Provide the [x, y] coordinate of the cell's center where the given text is located.  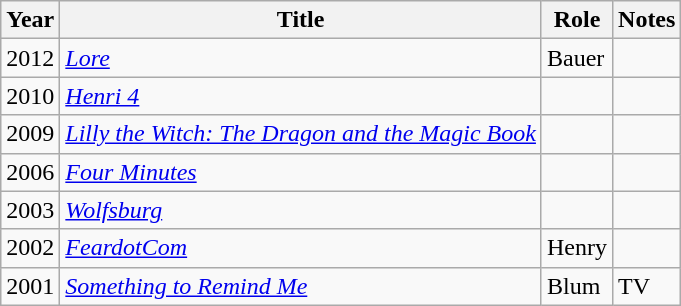
2010 [30, 96]
2006 [30, 172]
Title [301, 20]
Bauer [576, 58]
TV [647, 286]
Year [30, 20]
2009 [30, 134]
Notes [647, 20]
Blum [576, 286]
2003 [30, 210]
Four Minutes [301, 172]
Henry [576, 248]
2001 [30, 286]
Lilly the Witch: The Dragon and the Magic Book [301, 134]
2002 [30, 248]
Role [576, 20]
2012 [30, 58]
Something to Remind Me [301, 286]
FeardotCom [301, 248]
Lore [301, 58]
Wolfsburg [301, 210]
Henri 4 [301, 96]
